From the cell containing the given text, extract its center point as (X, Y) coordinate. 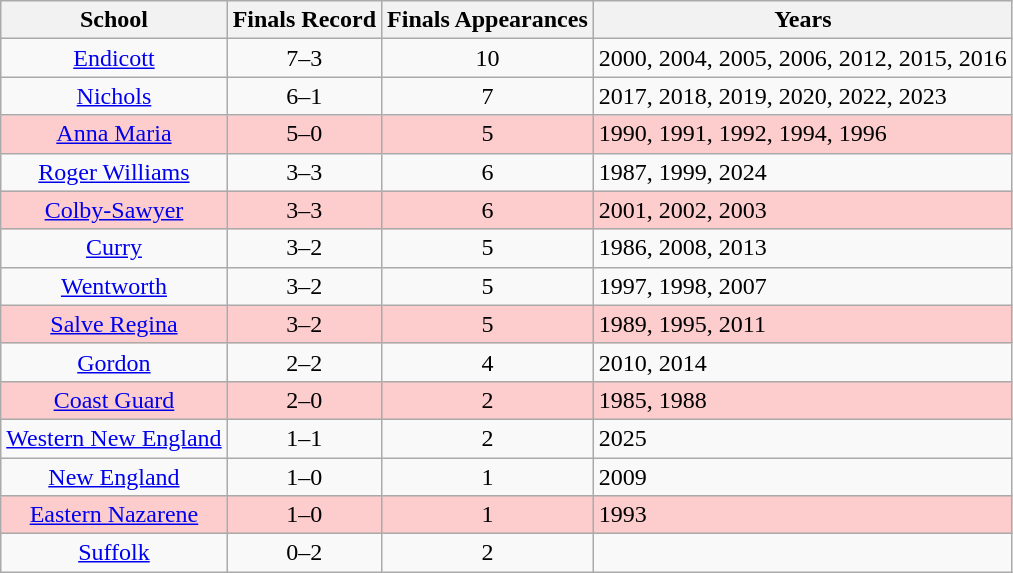
Anna Maria (114, 134)
1997, 1998, 2007 (802, 286)
1–1 (304, 438)
Coast Guard (114, 400)
10 (488, 58)
Suffolk (114, 553)
2025 (802, 438)
New England (114, 477)
2–0 (304, 400)
5–0 (304, 134)
Colby-Sawyer (114, 210)
Endicott (114, 58)
Roger Williams (114, 172)
2009 (802, 477)
Finals Appearances (488, 20)
2010, 2014 (802, 362)
6–1 (304, 96)
2001, 2002, 2003 (802, 210)
Years (802, 20)
1989, 1995, 2011 (802, 324)
2017, 2018, 2019, 2020, 2022, 2023 (802, 96)
School (114, 20)
1987, 1999, 2024 (802, 172)
4 (488, 362)
1986, 2008, 2013 (802, 248)
Nichols (114, 96)
Finals Record (304, 20)
Eastern Nazarene (114, 515)
2–2 (304, 362)
Wentworth (114, 286)
2000, 2004, 2005, 2006, 2012, 2015, 2016 (802, 58)
Western New England (114, 438)
7 (488, 96)
Gordon (114, 362)
7–3 (304, 58)
Salve Regina (114, 324)
0–2 (304, 553)
1993 (802, 515)
1990, 1991, 1992, 1994, 1996 (802, 134)
1985, 1988 (802, 400)
Curry (114, 248)
